Identify which cell holds the provided text, then report its [x, y] central coordinate. 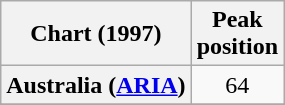
Chart (1997) [96, 34]
64 [237, 85]
Australia (ARIA) [96, 85]
Peakposition [237, 34]
